Scan for the cell matching the given text and deliver its [x, y] coordinate at center. 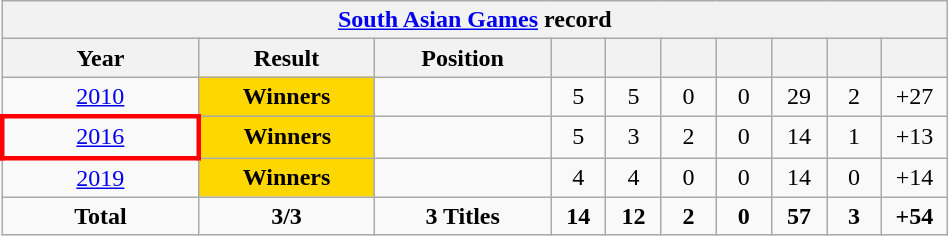
29 [798, 97]
Position [463, 58]
+14 [915, 178]
South Asian Games record [474, 20]
+27 [915, 97]
57 [798, 216]
Result [286, 58]
12 [634, 216]
+13 [915, 136]
+54 [915, 216]
3 Titles [463, 216]
2010 [100, 97]
Total [100, 216]
2016 [100, 136]
1 [854, 136]
2019 [100, 178]
3/3 [286, 216]
Year [100, 58]
